Locate the cell with the specified text and output its [x, y] center coordinate. 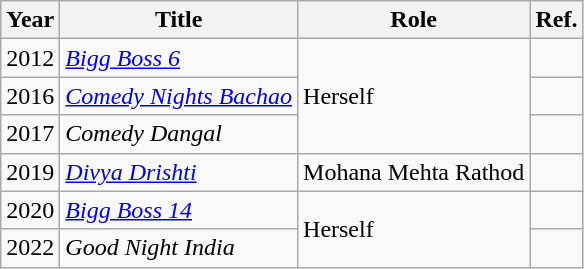
Good Night India [179, 248]
2017 [30, 134]
Ref. [556, 20]
2020 [30, 210]
2022 [30, 248]
Title [179, 20]
Divya Drishti [179, 172]
Year [30, 20]
2012 [30, 58]
Comedy Dangal [179, 134]
Bigg Boss 14 [179, 210]
2016 [30, 96]
Comedy Nights Bachao [179, 96]
2019 [30, 172]
Role [414, 20]
Mohana Mehta Rathod [414, 172]
Bigg Boss 6 [179, 58]
